For the text-containing cell, return its midpoint in (x, y) coordinate format. 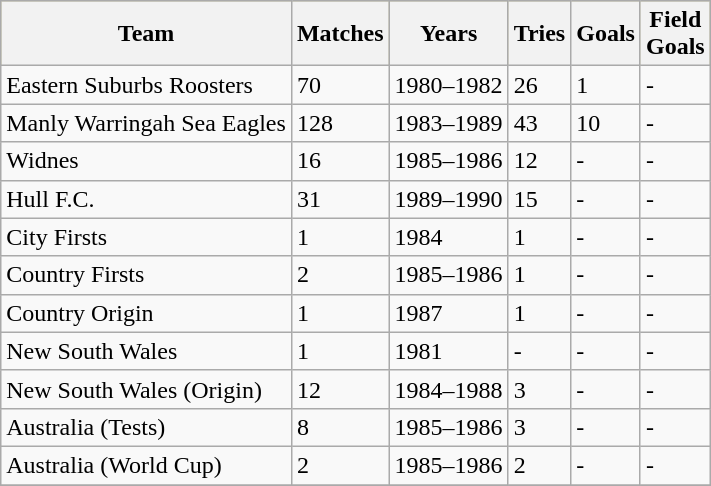
Australia (World Cup) (146, 465)
43 (540, 123)
8 (340, 427)
Country Firsts (146, 275)
31 (340, 199)
Years (448, 34)
New South Wales (146, 351)
Goals (606, 34)
26 (540, 85)
1984 (448, 237)
Widnes (146, 161)
City Firsts (146, 237)
Manly Warringah Sea Eagles (146, 123)
Country Origin (146, 313)
Team (146, 34)
Matches (340, 34)
10 (606, 123)
Tries (540, 34)
70 (340, 85)
1984–1988 (448, 389)
1989–1990 (448, 199)
16 (340, 161)
128 (340, 123)
15 (540, 199)
1987 (448, 313)
Australia (Tests) (146, 427)
1980–1982 (448, 85)
FieldGoals (675, 34)
Eastern Suburbs Roosters (146, 85)
Hull F.C. (146, 199)
1981 (448, 351)
New South Wales (Origin) (146, 389)
1983–1989 (448, 123)
